Return [X, Y] of the center of cell containing provided text 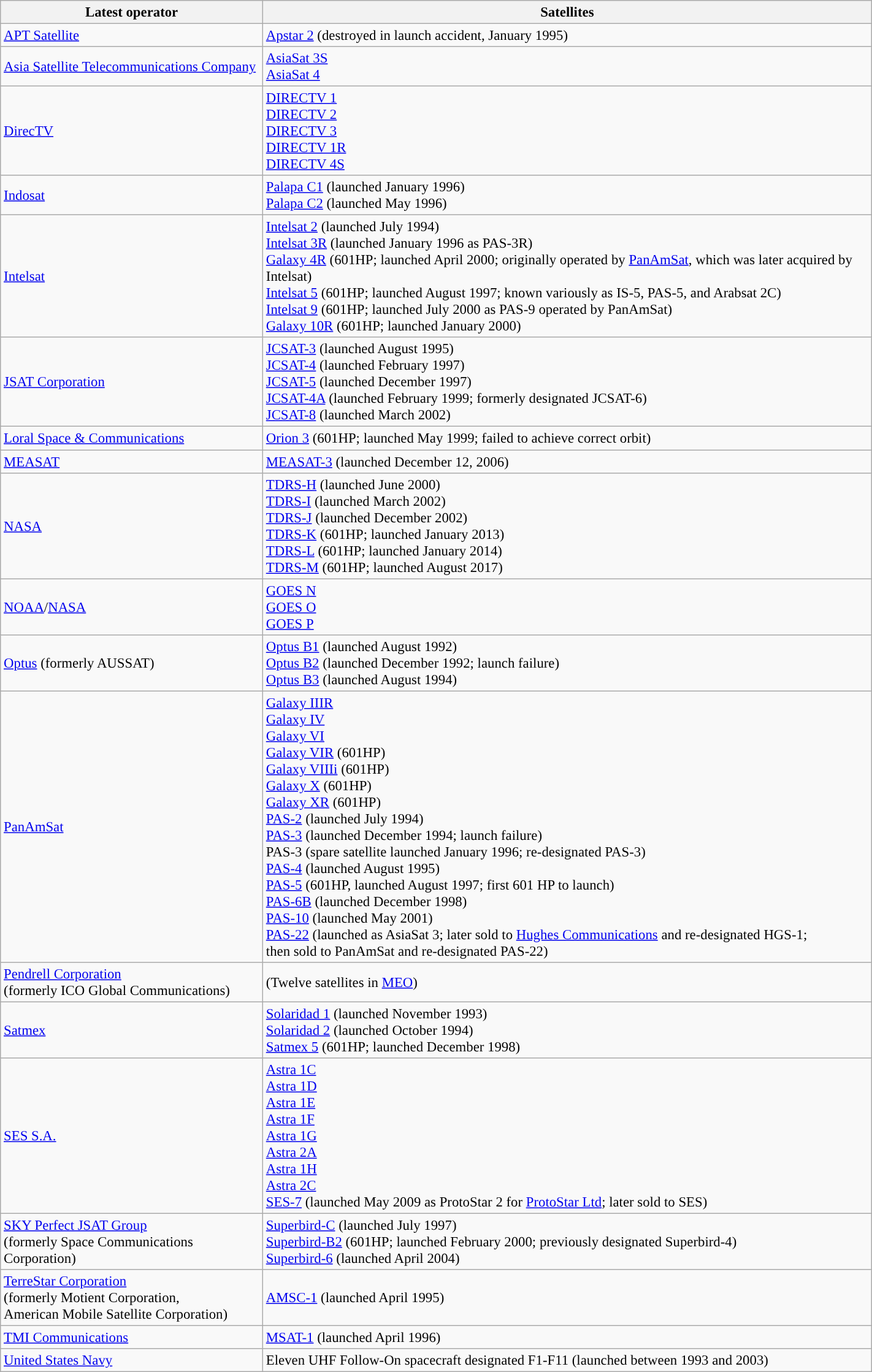
AsiaSat 3SAsiaSat 4 [568, 66]
Palapa C1 (launched January 1996)Palapa C2 (launched May 1996) [568, 195]
Apstar 2 (destroyed in launch accident, January 1995) [568, 36]
Superbird-C (launched July 1997)Superbird-B2 (601HP; launched February 2000; previously designated Superbird-4)Superbird-6 (launched April 2004) [568, 1241]
Pendrell Corporation(formerly ICO Global Communications) [132, 982]
United States Navy [132, 1360]
Optus (formerly AUSSAT) [132, 663]
Asia Satellite Telecommunications Company [132, 66]
PanAmSat [132, 826]
Solaridad 1 (launched November 1993)Solaridad 2 (launched October 1994)Satmex 5 (601HP; launched December 1998) [568, 1030]
NOAA/NASA [132, 607]
Satmex [132, 1030]
AMSC-1 (launched April 1995) [568, 1298]
DirecTV [132, 131]
JSAT Corporation [132, 382]
SES S.A. [132, 1136]
Eleven UHF Follow-On spacecraft designated F1-F11 (launched between 1993 and 2003) [568, 1360]
(Twelve satellites in MEO) [568, 982]
TMI Communications [132, 1338]
Indosat [132, 195]
MSAT-1 (launched April 1996) [568, 1338]
Loral Space & Communications [132, 438]
Optus B1 (launched August 1992)Optus B2 (launched December 1992; launch failure)Optus B3 (launched August 1994) [568, 663]
MEASAT-3 (launched December 12, 2006) [568, 462]
GOES NGOES OGOES P [568, 607]
APT Satellite [132, 36]
Astra 1CAstra 1DAstra 1EAstra 1FAstra 1GAstra 2AAstra 1HAstra 2CSES-7 (launched May 2009 as ProtoStar 2 for ProtoStar Ltd; later sold to SES) [568, 1136]
TerreStar Corporation(formerly Motient Corporation,American Mobile Satellite Corporation) [132, 1298]
NASA [132, 526]
Satellites [568, 12]
Intelsat [132, 276]
DIRECTV 1DIRECTV 2DIRECTV 3DIRECTV 1RDIRECTV 4S [568, 131]
Latest operator [132, 12]
MEASAT [132, 462]
Orion 3 (601HP; launched May 1999; failed to achieve correct orbit) [568, 438]
SKY Perfect JSAT Group(formerly Space Communications Corporation) [132, 1241]
